Search for the cell housing the specified text and yield its (X, Y) center coordinate. 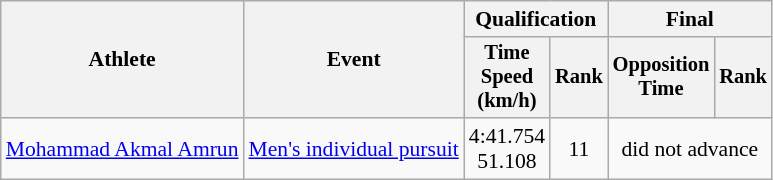
did not advance (690, 148)
OppositionTime (662, 78)
TimeSpeed(km/h) (507, 78)
Qualification (536, 19)
Men's individual pursuit (354, 148)
Athlete (122, 60)
Mohammad Akmal Amrun (122, 148)
11 (579, 148)
Event (354, 60)
Final (690, 19)
4:41.75451.108 (507, 148)
